Search for the cell housing the specified text and yield its (x, y) center coordinate. 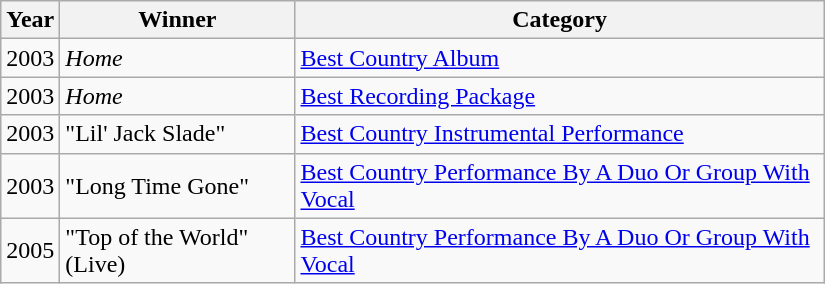
Best Recording Package (560, 96)
Best Country Instrumental Performance (560, 134)
Year (30, 20)
2005 (30, 250)
Category (560, 20)
"Top of the World"(Live) (178, 250)
Winner (178, 20)
Best Country Album (560, 58)
"Lil' Jack Slade" (178, 134)
"Long Time Gone" (178, 186)
